Capture the cell that displays the provided text and extract its (x, y) central coordinate. 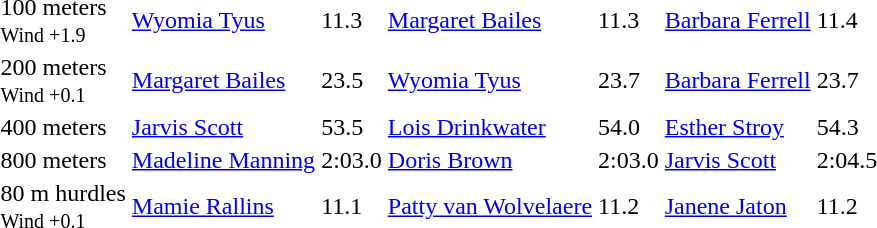
53.5 (352, 127)
Lois Drinkwater (490, 127)
Doris Brown (490, 160)
Margaret Bailes (223, 80)
23.5 (352, 80)
Wyomia Tyus (490, 80)
23.7 (629, 80)
Barbara Ferrell (738, 80)
54.0 (629, 127)
Esther Stroy (738, 127)
Madeline Manning (223, 160)
